Output the [X, Y] coordinate of the center of the cell containing the given text.  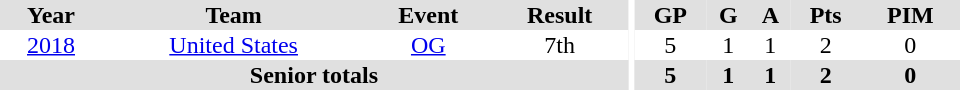
A [770, 15]
Team [234, 15]
Result [560, 15]
7th [560, 45]
United States [234, 45]
PIM [910, 15]
Event [428, 15]
Year [51, 15]
GP [670, 15]
Pts [826, 15]
G [728, 15]
Senior totals [314, 75]
OG [428, 45]
2018 [51, 45]
